Extract the (x, y) coordinate from the center of the cell holding the provided text.  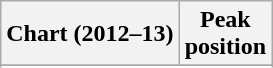
Peakposition (225, 34)
Chart (2012–13) (90, 34)
